For the text-containing cell, return its midpoint in (x, y) coordinate format. 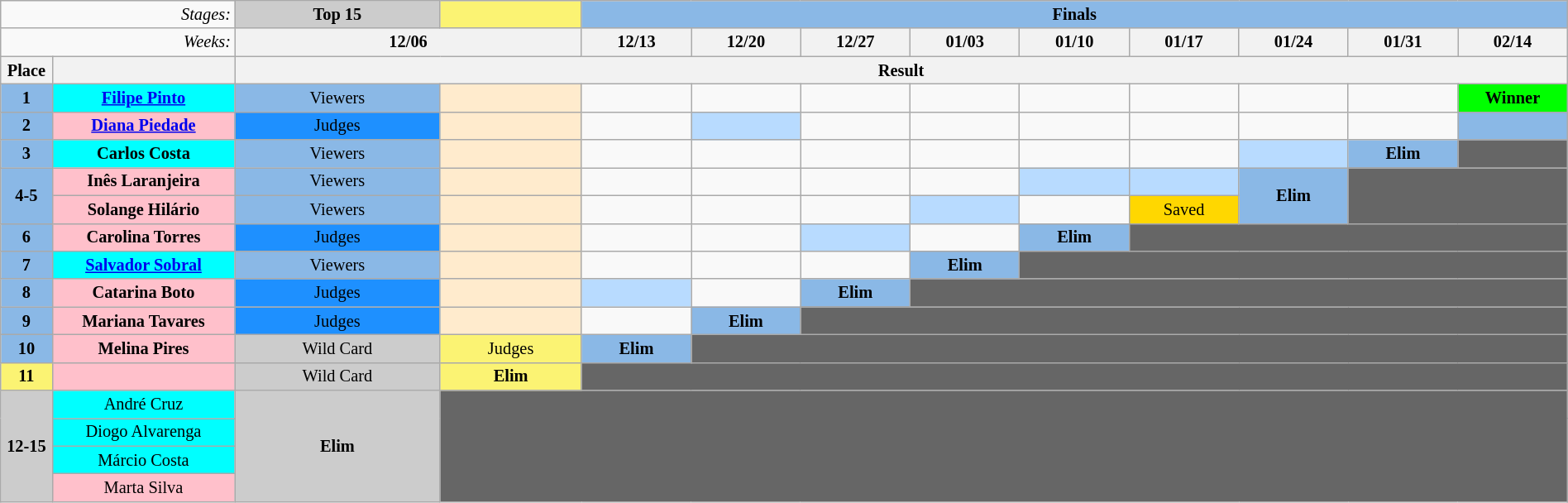
Salvador Sobral (144, 265)
Finals (1074, 14)
Diogo Alvarenga (144, 432)
7 (26, 265)
Top 15 (337, 14)
2 (26, 126)
Winner (1513, 98)
Stages: (117, 14)
9 (26, 321)
Inês Laranjeira (144, 181)
Márcio Costa (144, 460)
01/31 (1403, 42)
4-5 (26, 195)
12/27 (855, 42)
1 (26, 98)
12/13 (636, 42)
12/06 (409, 42)
Result (901, 70)
12/20 (746, 42)
Solange Hilário (144, 209)
Marta Silva (144, 487)
8 (26, 293)
12-15 (26, 447)
01/10 (1074, 42)
10 (26, 348)
Saved (1183, 209)
11 (26, 376)
01/17 (1183, 42)
Mariana Tavares (144, 321)
Catarina Boto (144, 293)
01/24 (1293, 42)
01/03 (965, 42)
6 (26, 237)
Place (26, 70)
Filipe Pinto (144, 98)
Melina Pires (144, 348)
02/14 (1513, 42)
André Cruz (144, 405)
3 (26, 154)
Carolina Torres (144, 237)
Weeks: (117, 42)
Diana Piedade (144, 126)
Carlos Costa (144, 154)
